Pinpoint the cell where the given text exists, returning its (x, y) midpoint coordinate. 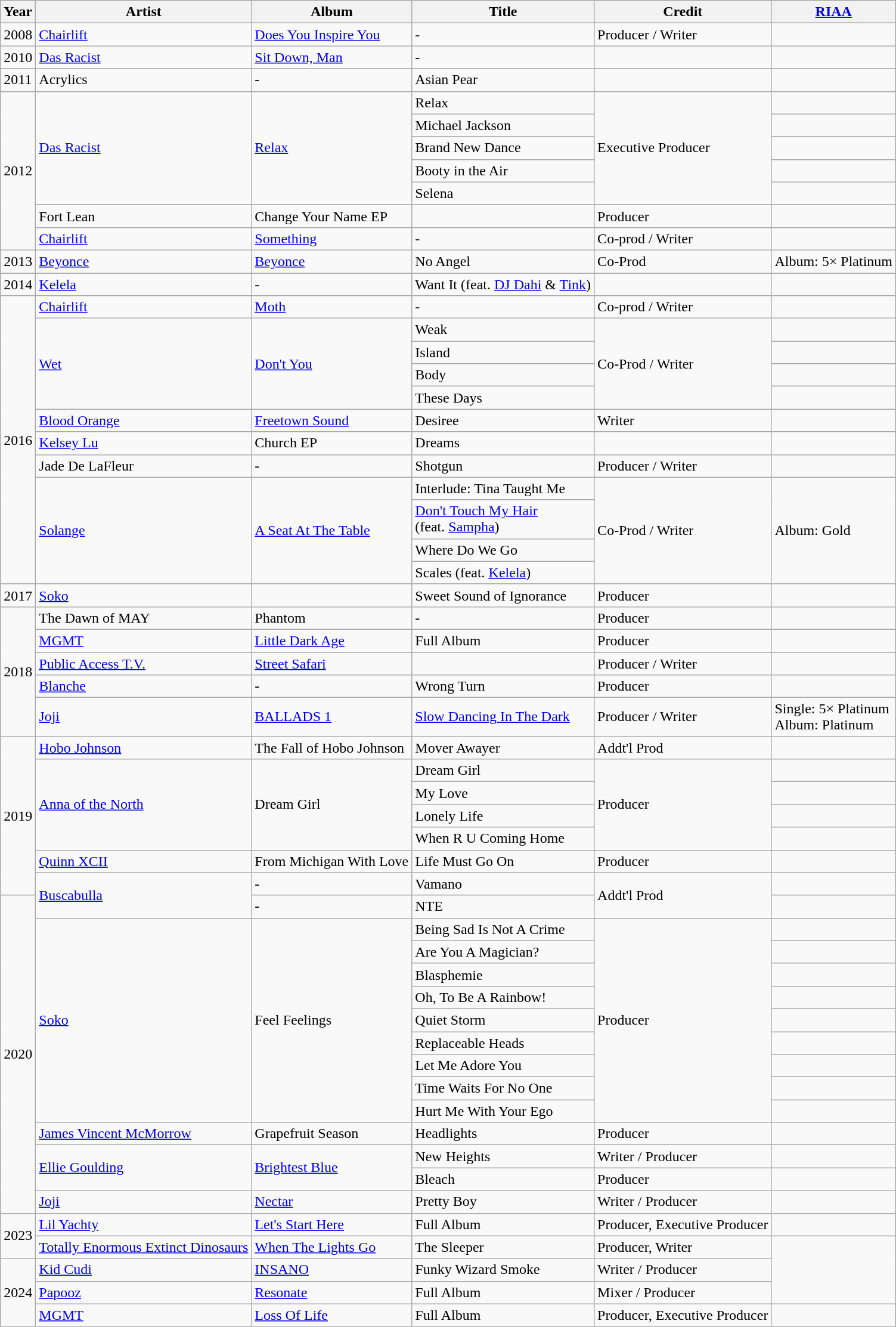
Kelela (144, 284)
Michael Jackson (503, 125)
2016 (18, 440)
Quiet Storm (503, 1020)
Moth (331, 307)
Single: 5× PlatinumAlbum: Platinum (833, 717)
Wet (144, 364)
Booty in the Air (503, 171)
No Angel (503, 261)
2011 (18, 80)
Where Do We Go (503, 550)
James Vincent McMorrow (144, 1134)
Loss Of Life (331, 1315)
Public Access T.V. (144, 664)
Church EP (331, 443)
Mover Awayer (503, 748)
Executive Producer (683, 148)
Anna of the North (144, 805)
The Sleeper (503, 1247)
Sit Down, Man (331, 57)
Vamano (503, 884)
Desiree (503, 420)
Brightest Blue (331, 1168)
Interlude: Tina Taught Me (503, 488)
From Michigan With Love (331, 861)
Lonely Life (503, 816)
Nectar (331, 1202)
Life Must Go On (503, 861)
Feel Feelings (331, 1020)
2018 (18, 672)
My Love (503, 793)
Being Sad Is Not A Crime (503, 929)
RIAA (833, 12)
2008 (18, 35)
2024 (18, 1292)
Dreams (503, 443)
2017 (18, 595)
When R U Coming Home (503, 839)
Does You Inspire You (331, 35)
Freetown Sound (331, 420)
Asian Pear (503, 80)
Co-Prod (683, 261)
NTE (503, 907)
2023 (18, 1236)
Body (503, 375)
Time Waits For No One (503, 1088)
A Seat At The Table (331, 531)
Blanche (144, 686)
Year (18, 12)
Want It (feat. DJ Dahi & Tink) (503, 284)
2013 (18, 261)
Blasphemie (503, 975)
2019 (18, 816)
Something (331, 239)
Replaceable Heads (503, 1043)
Resonate (331, 1292)
Weak (503, 330)
Hurt Me With Your Ego (503, 1111)
2012 (18, 171)
Quinn XCII (144, 861)
Scales (feat. Kelela) (503, 573)
Ellie Goulding (144, 1168)
Album: Gold (833, 531)
Pretty Boy (503, 1202)
Hobo Johnson (144, 748)
2014 (18, 284)
Papooz (144, 1292)
Shotgun (503, 466)
Title (503, 12)
These Days (503, 398)
Change Your Name EP (331, 216)
Writer (683, 420)
Jade De LaFleur (144, 466)
Acrylics (144, 80)
New Heights (503, 1156)
Lil Yachty (144, 1224)
Grapefruit Season (331, 1134)
Mixer / Producer (683, 1292)
BALLADS 1 (331, 717)
Brand New Dance (503, 148)
Album: 5× Platinum (833, 261)
Solange (144, 531)
Don't You (331, 364)
Selena (503, 193)
Wrong Turn (503, 686)
INSANO (331, 1270)
Sweet Sound of Ignorance (503, 595)
Credit (683, 12)
When The Lights Go (331, 1247)
2020 (18, 1054)
Blood Orange (144, 420)
Artist (144, 12)
Funky Wizard Smoke (503, 1270)
Album (331, 12)
Are You A Magician? (503, 952)
Island (503, 352)
Little Dark Age (331, 641)
The Fall of Hobo Johnson (331, 748)
Let's Start Here (331, 1224)
Kelsey Lu (144, 443)
2010 (18, 57)
Headlights (503, 1134)
Producer, Writer (683, 1247)
Kid Cudi (144, 1270)
Slow Dancing In The Dark (503, 717)
Street Safari (331, 664)
Bleach (503, 1179)
Buscabulla (144, 895)
Let Me Adore You (503, 1066)
Don't Touch My Hair(feat. Sampha) (503, 519)
Totally Enormous Extinct Dinosaurs (144, 1247)
Fort Lean (144, 216)
The Dawn of MAY (144, 618)
Oh, To Be A Rainbow! (503, 997)
Phantom (331, 618)
